Find where the given text appears and provide that cell's center as (X, Y) coordinate. 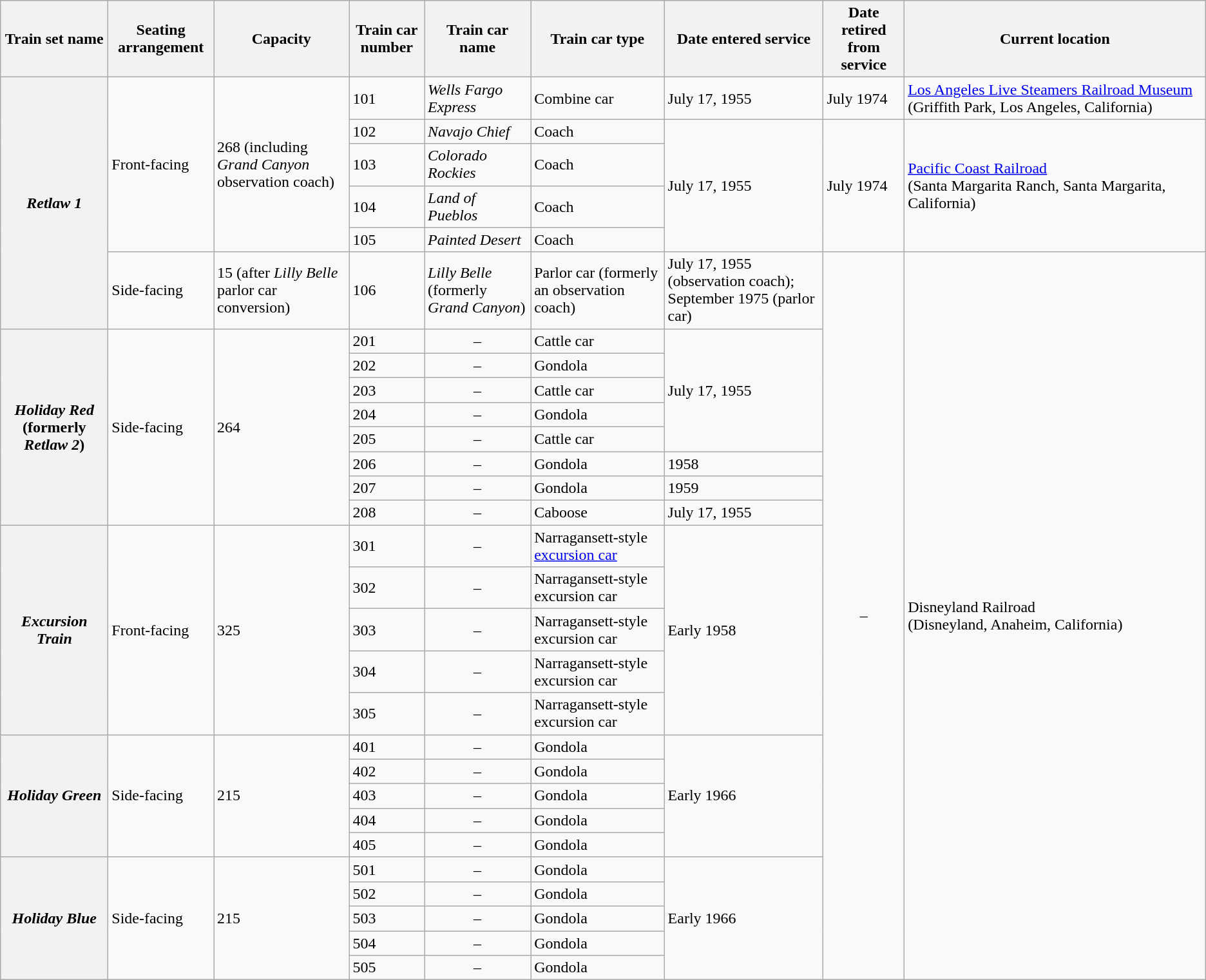
105 (387, 240)
Parlor car (formerly an observation coach) (598, 290)
208 (387, 513)
401 (387, 747)
Painted Desert (478, 240)
405 (387, 845)
Los Angeles Live Steamers Railroad Museum(Griffith Park, Los Angeles, California) (1055, 98)
Caboose (598, 513)
Train car number (387, 39)
106 (387, 290)
102 (387, 131)
501 (387, 869)
Early 1958 (743, 630)
302 (387, 588)
Capacity (282, 39)
Disneyland Railroad(Disneyland, Anaheim, California) (1055, 616)
Holiday Green (54, 796)
205 (387, 439)
101 (387, 98)
268 (including Grand Canyon observation coach) (282, 165)
404 (387, 820)
203 (387, 390)
202 (387, 365)
Date retired from service (864, 39)
206 (387, 463)
Navajo Chief (478, 131)
Holiday Blue (54, 918)
303 (387, 630)
1958 (743, 463)
504 (387, 943)
Date entered service (743, 39)
Colorado Rockies (478, 165)
301 (387, 546)
1959 (743, 488)
264 (282, 427)
Excursion Train (54, 630)
204 (387, 414)
Combine car (598, 98)
201 (387, 341)
103 (387, 165)
304 (387, 671)
Pacific Coast Railroad(Santa Margarita Ranch, Santa Margarita, California) (1055, 186)
104 (387, 206)
503 (387, 918)
207 (387, 488)
325 (282, 630)
502 (387, 894)
402 (387, 771)
Current location (1055, 39)
Train car type (598, 39)
Seating arrangement (161, 39)
July 17, 1955 (observation coach); September 1975 (parlor car) (743, 290)
Train car name (478, 39)
505 (387, 968)
Land of Pueblos (478, 206)
305 (387, 714)
Lilly Belle (formerly Grand Canyon) (478, 290)
403 (387, 796)
15 (after Lilly Belle parlor car conversion) (282, 290)
Retlaw 1 (54, 203)
Holiday Red (formerly Retlaw 2) (54, 427)
Train set name (54, 39)
Wells Fargo Express (478, 98)
